Return the [x, y] coordinate for the center point of the cell that contains the specified text.  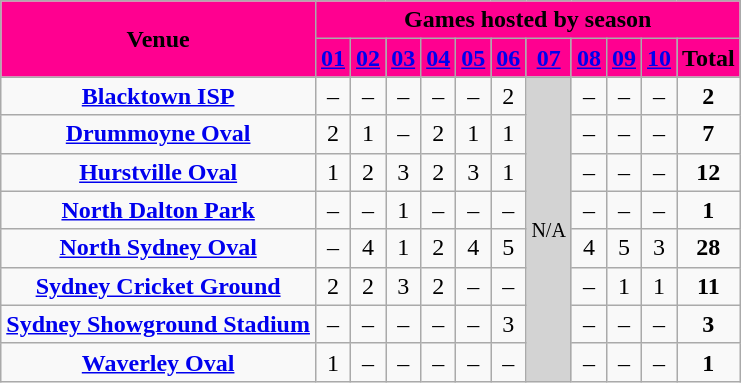
Sydney Cricket Ground [158, 286]
Sydney Showground Stadium [158, 324]
11 [709, 286]
North Sydney Oval [158, 248]
Hurstville Oval [158, 172]
12 [709, 172]
03 [404, 58]
08 [588, 58]
09 [624, 58]
Blacktown ISP [158, 96]
10 [660, 58]
04 [438, 58]
Total [709, 58]
North Dalton Park [158, 210]
06 [508, 58]
Games hosted by season [528, 20]
Venue [158, 39]
Waverley Oval [158, 362]
05 [474, 58]
Drummoyne Oval [158, 134]
N/A [549, 229]
01 [332, 58]
28 [709, 248]
07 [549, 58]
7 [709, 134]
02 [368, 58]
